From the cell containing the given text, extract its center point as (x, y) coordinate. 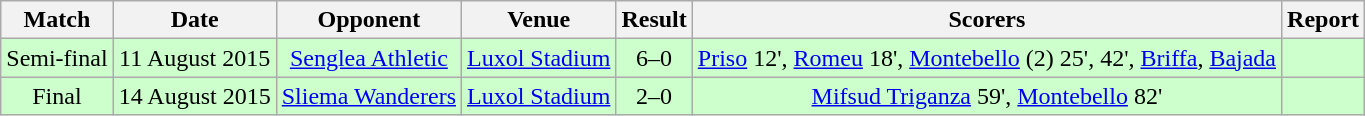
6–0 (654, 58)
Sliema Wanderers (368, 96)
Final (57, 96)
Priso 12', Romeu 18', Montebello (2) 25', 42', Briffa, Bajada (986, 58)
2–0 (654, 96)
Scorers (986, 20)
Report (1324, 20)
Result (654, 20)
Opponent (368, 20)
Venue (539, 20)
Semi-final (57, 58)
Senglea Athletic (368, 58)
11 August 2015 (194, 58)
Mifsud Triganza 59', Montebello 82' (986, 96)
Match (57, 20)
Date (194, 20)
14 August 2015 (194, 96)
